For the text-containing cell, return its midpoint in [x, y] coordinate format. 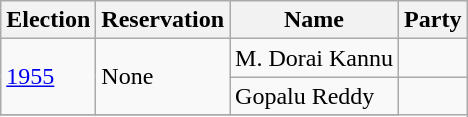
None [163, 77]
Reservation [163, 20]
M. Dorai Kannu [314, 58]
1955 [48, 77]
Party [433, 20]
Election [48, 20]
Gopalu Reddy [314, 96]
Name [314, 20]
